Locate the cell with the specified text and output its [x, y] center coordinate. 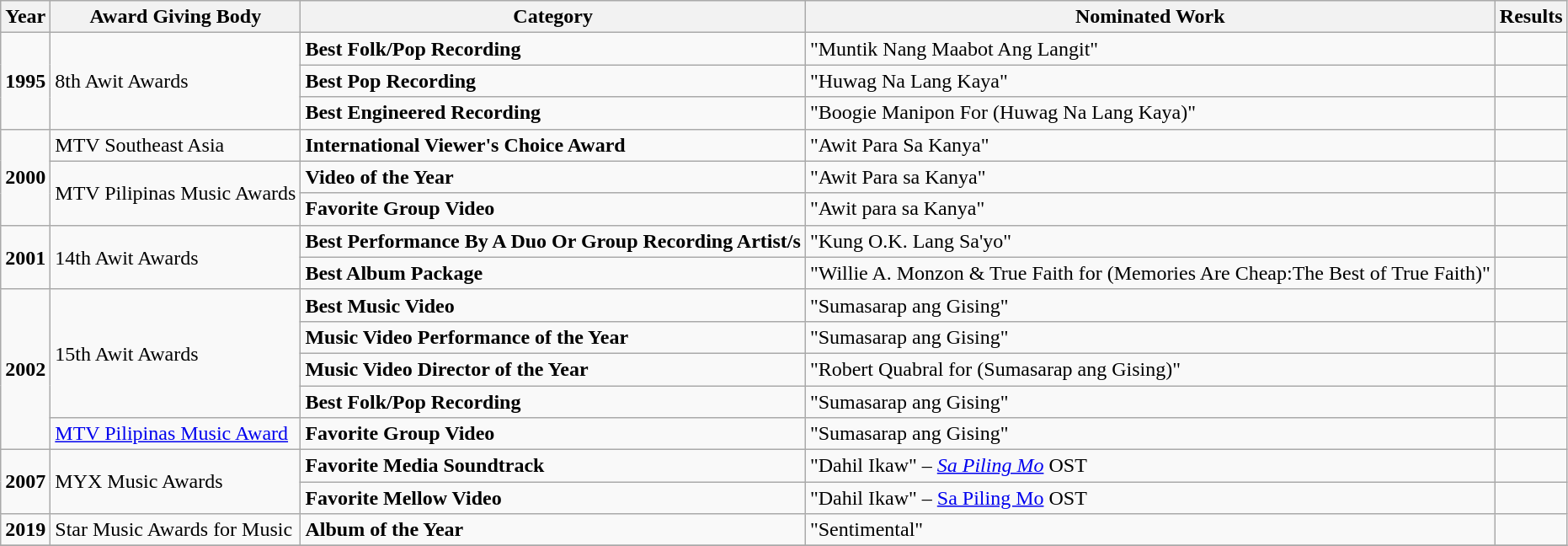
Nominated Work [1150, 17]
"Robert Quabral for (Sumasarap ang Gising)" [1150, 369]
Favorite Mellow Video [552, 498]
Star Music Awards for Music [175, 530]
14th Awit Awards [175, 257]
"Awit para sa Kanya" [1150, 209]
"Awit Para Sa Kanya" [1150, 145]
MYX Music Awards [175, 482]
MTV Pilipinas Music Award [175, 434]
2007 [25, 482]
15th Awit Awards [175, 353]
Album of the Year [552, 530]
2002 [25, 369]
"Muntik Nang Maabot Ang Langit" [1150, 49]
Music Video Director of the Year [552, 369]
"Awit Para sa Kanya" [1150, 177]
Category [552, 17]
8th Awit Awards [175, 81]
Award Giving Body [175, 17]
Best Pop Recording [552, 81]
Year [25, 17]
Video of the Year [552, 177]
"Huwag Na Lang Kaya" [1150, 81]
Best Engineered Recording [552, 113]
2000 [25, 177]
"Sentimental" [1150, 530]
Music Video Performance of the Year [552, 337]
Best Album Package [552, 273]
1995 [25, 81]
MTV Southeast Asia [175, 145]
"Willie A. Monzon & True Faith for (Memories Are Cheap:The Best of True Faith)" [1150, 273]
International Viewer's Choice Award [552, 145]
2001 [25, 257]
Best Performance By A Duo Or Group Recording Artist/s [552, 241]
Favorite Media Soundtrack [552, 466]
2019 [25, 530]
MTV Pilipinas Music Awards [175, 193]
"Boogie Manipon For (Huwag Na Lang Kaya)" [1150, 113]
"Kung O.K. Lang Sa'yo" [1150, 241]
Best Music Video [552, 305]
Results [1531, 17]
